Detect which cell encompasses the target text, then output its [X, Y] center coordinate. 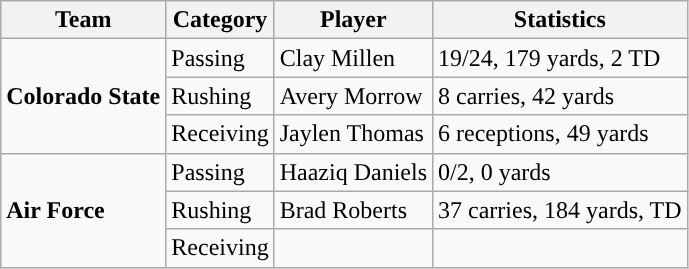
Air Force [84, 210]
6 receptions, 49 yards [560, 134]
Team [84, 20]
37 carries, 184 yards, TD [560, 210]
8 carries, 42 yards [560, 96]
19/24, 179 yards, 2 TD [560, 58]
Statistics [560, 20]
Player [353, 20]
0/2, 0 yards [560, 172]
Avery Morrow [353, 96]
Colorado State [84, 96]
Jaylen Thomas [353, 134]
Clay Millen [353, 58]
Brad Roberts [353, 210]
Haaziq Daniels [353, 172]
Category [220, 20]
